For the text-containing cell, return its midpoint in [X, Y] coordinate format. 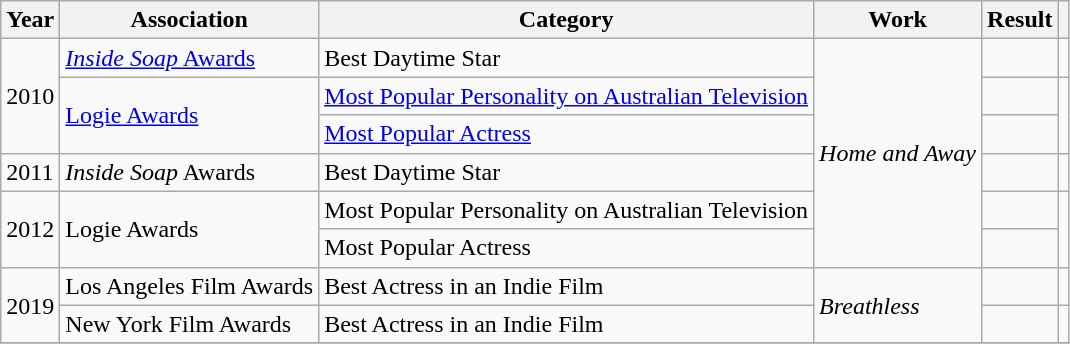
2010 [30, 96]
Los Angeles Film Awards [190, 286]
Result [1020, 20]
2012 [30, 229]
2011 [30, 172]
New York Film Awards [190, 324]
Category [566, 20]
Year [30, 20]
Association [190, 20]
Work [898, 20]
2019 [30, 305]
Home and Away [898, 153]
Breathless [898, 305]
